Provide the [x, y] coordinate of the cell's center where the given text is located.  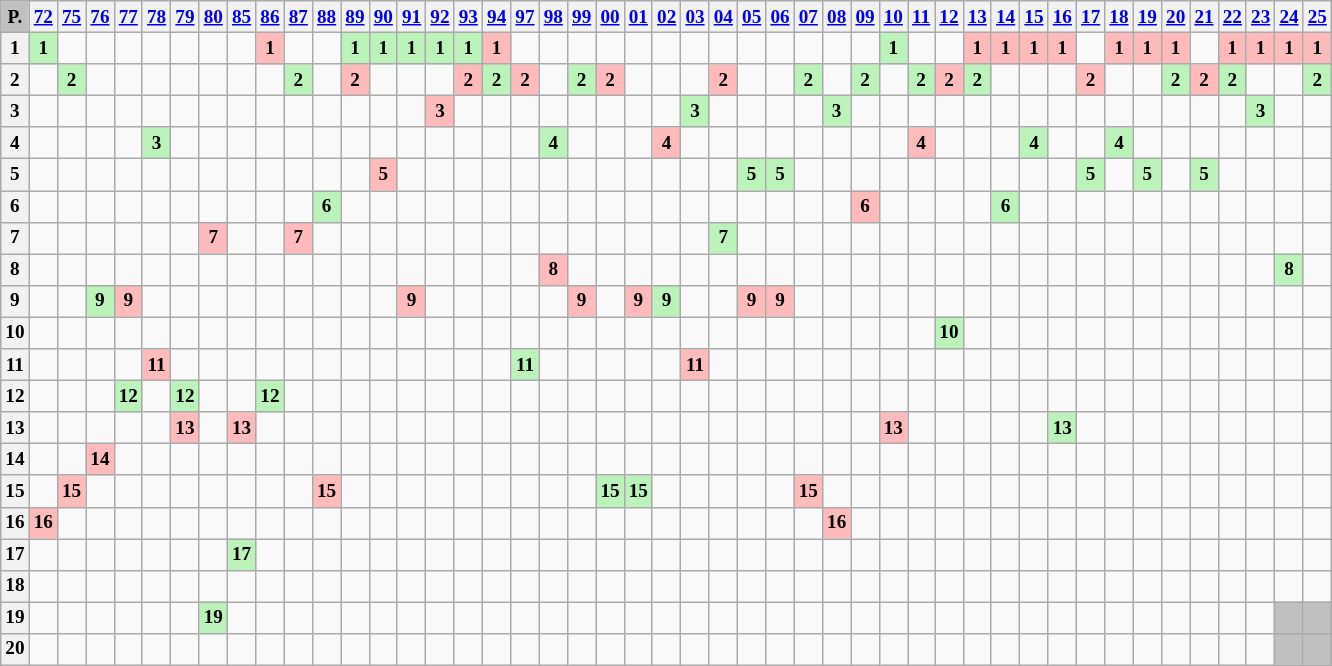
03 [695, 17]
79 [185, 17]
86 [270, 17]
07 [808, 17]
78 [156, 17]
89 [355, 17]
76 [100, 17]
P. [15, 17]
97 [525, 17]
85 [241, 17]
80 [213, 17]
05 [751, 17]
72 [43, 17]
98 [553, 17]
22 [1232, 17]
21 [1204, 17]
23 [1260, 17]
24 [1289, 17]
02 [666, 17]
75 [71, 17]
06 [780, 17]
90 [383, 17]
01 [638, 17]
09 [865, 17]
00 [610, 17]
87 [298, 17]
88 [326, 17]
25 [1317, 17]
04 [723, 17]
99 [581, 17]
93 [468, 17]
94 [496, 17]
77 [128, 17]
08 [836, 17]
92 [440, 17]
91 [411, 17]
